Locate the cell with the specified text and output its (X, Y) center coordinate. 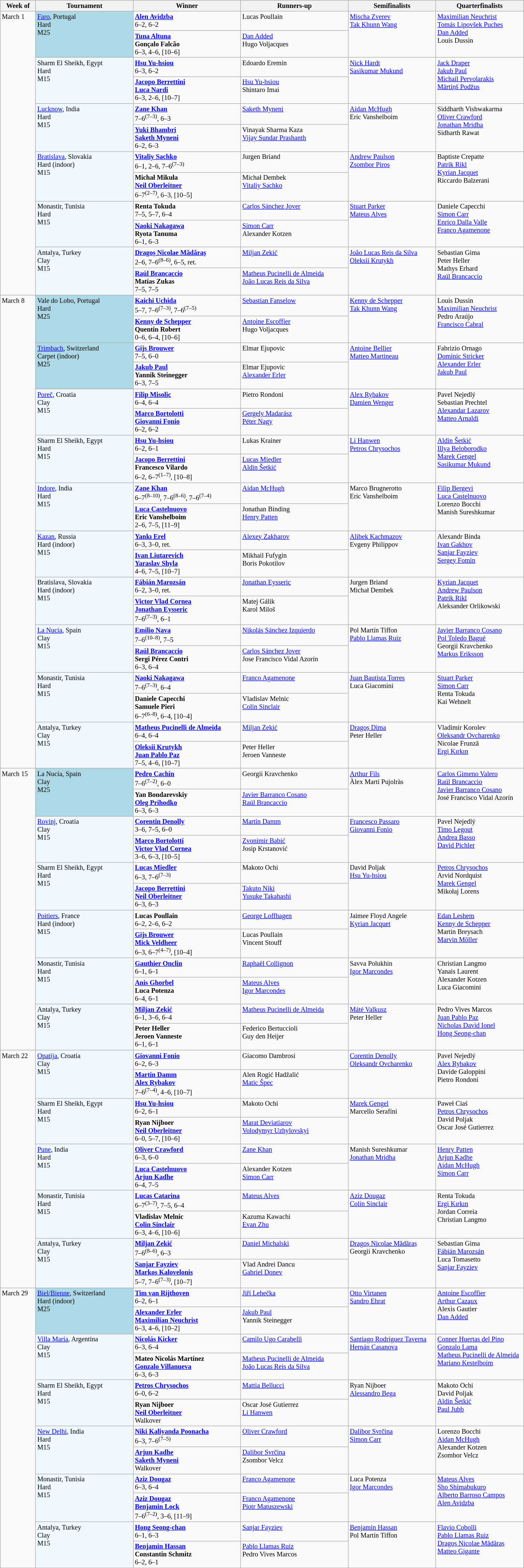
Gijs Brouwer Mick Veldheer 6–3, 6–7(4–7), [10–4] (187, 943)
Gergely Madarász Péter Nagy (295, 422)
Poitiers, France Hard (indoor) M15 (85, 934)
Santiago Rodríguez Taverna Hernán Casanova (392, 1357)
Antoine Escoffier Arthur Cazaux Alexis Gautier Dan Added (480, 1311)
Faro, Portugal Hard M25 (85, 34)
Antoine Escoffier Hugo Voljacques (295, 329)
Lucas Miedler Aldin Šetkić (295, 469)
Fábián Marozsán 6–2, 3–0, ret. (187, 586)
Renta Tokuda Ergi Kırkın Jordan Correia Christian Langmo (480, 1214)
Pavel Nejedlý Alex Rybakov Davide Galoppini Pietro Rondoni (480, 1074)
Oliver Crawford (295, 1436)
Vitaliy Sachko 6–1, 2–6, 7–6(7–3) (187, 161)
Dan Added Hugo Voljacques (295, 44)
Yuki Bhambri Saketh Myneni 6–2, 6–3 (187, 138)
David Poljak Hsu Yu-hsiou (392, 886)
Luca Potenza Igor Marcondes (392, 1498)
Louis Dussin Maximilian Neuchrist Pedro Araújo Francisco Cabral (480, 319)
Jurgen Briand (295, 161)
Sanjar Fayziev (295, 1531)
Lucas Miedler 6–3, 7–6(7–3) (187, 872)
Dalibor Svrčina Simon Carr (392, 1450)
Sebastian Gima Peter Heller Mathys Erhard Raúl Brancaccio (480, 271)
Semifinalists (392, 6)
Pedro Cachin 7–6(7–2), 6–0 (187, 778)
Mateus Alves Igor Marcondes (295, 991)
Tuna Altuna Gonçalo Falcão 6–3, 4–6, [10–6] (187, 44)
Niki Kaliyanda Poonacha 6–3, 7–6(7–5) (187, 1436)
Ryan Nijboer Neil Oberleitner Walkover (187, 1412)
Filip Bergevi Luca Castelnuovo Lorenzo Bocchi Manish Sureshkumar (480, 507)
Lucas Poullain 6–2, 2–6, 6–2 (187, 920)
Aziz Dougaz 6–3, 6–4 (187, 1483)
Lorenzo Bocchi Aidan McHugh Alexander Kotzen Zsombor Velcz (480, 1450)
Jonathan Binding Henry Patten (295, 517)
Oliver Crawford 6–3, 6–0 (187, 1154)
Anis Ghorbel Luca Potenza 6–4, 6–1 (187, 991)
Marco Brugnerotto Eric Vanshelboim (392, 507)
Nikolás Sánchez Izquierdo (295, 635)
Lucas Poullain Vincent Stouff (295, 943)
Ryan Nijboer Alessandro Bega (392, 1403)
Savva Polukhin Igor Marcondes (392, 981)
Giacomo Dambrosi (295, 1060)
March 1 (18, 153)
Marek Gengel Marcello Serafini (392, 1121)
Jakub Paul Yannik Steinegger 6–3, 7–5 (187, 375)
Aidan McHugh (295, 493)
Daniele Capecchi Simon Carr Enrico Dalla Valle Franco Agamenone (480, 224)
Miljan Zekić 7–6(8–6), 6–3 (187, 1248)
Rovinj, Croatia Clay M15 (85, 839)
Hsu Yu-hsiou Shintaro Imai (295, 90)
Francesco Passaro Giovanni Fonio (392, 839)
Kazan, Russia Hard (indoor) M15 (85, 554)
Edoardo Eremin (295, 67)
Baptiste Crepatte Patrik Rikl Kyrian Jacquet Riccardo Balzerani (480, 176)
Corentin Denolly 3–6, 7–5, 6–0 (187, 826)
Elmar Ejupovic (295, 352)
Lucknow, India Hard M15 (85, 128)
Vladislav Melnic Colin Sinclair (295, 708)
Daniel Michalski (295, 1248)
Edan Leshem Kenny de Schepper Martin Breysach Marvin Möller (480, 934)
Vladimir Korolev Oleksandr Ovcharenko Nicolae Frunză Ergi Kırkın (480, 745)
Vinayak Sharma Kaza Vijay Sundar Prashanth (295, 138)
Mateo Nicolás Martínez Gonzalo Villanueva 6–3, 6–3 (187, 1366)
Martin Damm Alex Rybakov 7–6(7–4), 4–6, [10–7] (187, 1084)
Li Hanwen Petros Chrysochos (392, 459)
Benjamin Hassan Constantin Schmitz 6–2, 6–1 (187, 1554)
Franco Agamenone Piotr Matuszewski (295, 1507)
Marco Bortolotti Giovanni Fonio 6–2, 6–2 (187, 422)
Alen Rogić Hadžalić Matic Špec (295, 1084)
Alen Avidzba 6–2, 6–2 (187, 21)
Hsu Yu-hsiou 6–3, 6–2 (187, 67)
Pune, India Hard M15 (85, 1167)
Kenny de Schepper Quentin Robert 0–6, 6–4, [10–6] (187, 329)
La Nucia, Spain Clay M15 (85, 649)
Raphaël Collignon (295, 967)
New Delhi, India Hard M15 (85, 1450)
Jaimee Floyd Angele Kyrian Jacquet (392, 934)
Pedro Vives Marcos Juan Pablo Paz Nicholas David Ionel Hong Seong-chan (480, 1027)
Alibek Kachmazov Evgeny Philippov (392, 554)
Saketh Myneni (295, 114)
Vale do Lobo, Portugal Hard M25 (85, 319)
Carlos Sánchez Jover Jose Francisco Vidal Azorín (295, 659)
Zane Khan (295, 1154)
Camilo Ugo Carabelli (295, 1343)
Runners-up (295, 6)
Aldin Šetkić Illya Beloborodko Marek Gengel Sasikumar Mukund (480, 459)
Luca Castelnuovo Arjun Kadhe 6–4, 7–5 (187, 1177)
Petros Chrysochos 6–0, 6–2 (187, 1389)
March 8 (18, 531)
Pablo Llamas Ruiz Pedro Vives Marcos (295, 1554)
Poreč, Croatia Clay M15 (85, 412)
Tournament (85, 6)
Benjamin Hassan Pol Martín Tiffon (392, 1545)
Jack Draper Jakub Paul Michail Pervolarakis Mārtiņš Podžus (480, 80)
Michał Mikuła Neil Oberleitner 6–7(2–7), 6–3, [10–5] (187, 187)
Pavel Nejedlý Sebastian Prechtel Alexandar Lazarov Matteo Arnaldi (480, 412)
Siddharth Vishwakarma Oliver Crawford Jonathan Mridha Sidharth Rawat (480, 128)
Luca Castelnuovo Eric Vanshelboim 2–6, 7–5, [11–9] (187, 517)
Carlos Gimeno Valero Raúl Brancaccio Javier Barranco Cosano José Francisco Vidal Azorín (480, 792)
Daniele Capecchi Samuele Pieri 6–7(6–8), 6–4, [10–4] (187, 708)
Winner (187, 6)
Kazuma Kawachi Evan Zhu (295, 1224)
Yankı Erel 6–3, 3–0, ret. (187, 540)
Aziz Dougaz Benjamin Lock 7–6(7–2), 3–6, [11–9] (187, 1507)
Kaichi Uchida 5–7, 7–6(7–3), 7–6(7–5) (187, 305)
Ryan Nijboer Neil Oberleitner 6–0, 5–7, [10–6] (187, 1130)
Villa María, Argentina Clay M15 (85, 1357)
Jacopo Berrettini Neil Oberleitner 6–3, 6–3 (187, 897)
Petros Chrysochos Arvid Nordquist Marek Gengel Mikołaj Lorens (480, 886)
Federico Bertuccioli Guy den Heijer (295, 1037)
Sebastian Gima Fábián Marozsán Luca Tomasetto Sanjar Fayziev (480, 1263)
Alexander Kotzen Simon Carr (295, 1177)
Kenny de Schepper Tak Khunn Wang (392, 319)
Marat Deviatiarov Volodymyr Uzhylovskyi (295, 1130)
Alexandr Binda Ivan Gakhov Sanjar Fayziev Sergey Fomin (480, 554)
Giovanni Fonio 6–2, 6–3 (187, 1060)
Ivan Liutarevich Yaraslav Shyla 4–6, 7–5, [10–7] (187, 563)
João Lucas Reis da Silva Oleksii Krutykh (392, 271)
Máté Valkusz Peter Heller (392, 1027)
Mikhail Fufygin Boris Pokotilov (295, 563)
Antoine Bellier Matteo Martineau (392, 366)
Naoki Nakagawa Ryota Tanuma 6–1, 6–3 (187, 234)
Juan Bautista Torres Luca Giacomini (392, 697)
Alexander Erler Maximilian Neuchrist 6–3, 4–6, [10–2] (187, 1320)
Raúl Brancaccio Sergi Pérez Contri 6–3, 6–4 (187, 659)
Emilio Nava 7–6(10–8), 7–5 (187, 635)
Nicolás Kicker 6–3, 6–4 (187, 1343)
Simon Carr Alexander Kotzen (295, 234)
Fabrizio Ornago Dominic Stricker Alexander Erler Jakub Paul (480, 366)
Week of (18, 6)
Christian Langmo Yanais Laurent Alexander Kotzen Luca Giacomini (480, 981)
Peter Heller Jeroen Vanneste (295, 755)
George Loffhagen (295, 920)
Georgii Kravchenko (295, 778)
Yan Bondarevskiy Oleg Prihodko 6–3, 6–3 (187, 803)
Indore, India Hard M15 (85, 507)
Stuart Parker Simon Carr Renta Tokuda Kai Wehnelt (480, 697)
Dragoș Nicolae Mădăraș Georgii Kravchenko (392, 1263)
Biel/Bienne, Switzerland Hard (indoor) M25 (85, 1311)
Manish Sureshkumar Jonathan Mridha (392, 1167)
Jurgen Briand Michał Dembek (392, 601)
Dragoș Nicolae Mădăraș 2–6, 7–6(8–6), 6–5, ret. (187, 257)
Dalibor Svrčina Zsombor Velcz (295, 1460)
Dragoș Dima Peter Heller (392, 745)
Corentin Denolly Oleksandr Ovcharenko (392, 1074)
Matheus Pucinelli de Almeida 6–4, 6–4 (187, 732)
Quarterfinalists (480, 6)
Otto Virtanen Sandro Ehrat (392, 1311)
Zvonimir Babić Josip Krstanović (295, 849)
Kyrian Jacquet Andrew Paulson Patrik Rikl Aleksander Orlikowski (480, 601)
Gijs Brouwer 7–5, 6–0 (187, 352)
March 15 (18, 909)
Arjun Kadhe Saketh Myneni Walkover (187, 1460)
Hong Seong-chan 6–1, 6–3 (187, 1531)
Paweł Ciaś Petros Chrysochos David Poljak Oscar José Gutierrez (480, 1121)
Jacopo Berrettini Francesco Vilardo 6–2, 6–7(1–7), [10–8] (187, 469)
Jiří Lehečka (295, 1297)
Arthur Fils Àlex Martí Pujolràs (392, 792)
Pavel Nejedlý Timo Legout Andrea Basso David Pichler (480, 839)
Conner Huertas del Pino Gonzalo Lama Matheus Pucinelli de Almeida Mariano Kestelboim (480, 1357)
Sebastian Fanselow (295, 305)
Jonathan Eysseric (295, 586)
Alexey Zakharov (295, 540)
Henry Patten Arjun Kadhe Aidan McHugh Simon Carr (480, 1167)
Nick Hardt Sasikumar Mukund (392, 80)
Aidan McHugh Eric Vanshelboim (392, 128)
Vladislav Melnic Colin Sinclair 6–3, 4–6, [10–6] (187, 1224)
Mischa Zverev Tak Khunn Wang (392, 34)
Filip Misolic 6–4, 6–4 (187, 398)
Mattia Bellucci (295, 1389)
Zane Khan 6–7(8–10), 7–6(8–6), 7–6(7–4) (187, 493)
Jacopo Berrettini Luca Nardi 6–3, 2–6, [10–7] (187, 90)
Stuart Parker Mateus Alves (392, 224)
Carlos Sánchez Jover (295, 210)
Trimbach, Switzerland Carpet (indoor) M25 (85, 366)
Aziz Dougaz Colin Sinclair (392, 1214)
Zane Khan 7–6(7–3), 6–3 (187, 114)
Renta Tokuda 7–5, 5–7, 6–4 (187, 210)
March 22 (18, 1169)
Victor Vlad Cornea Jonathan Eysseric 7–6(7–3), 6–1 (187, 610)
Matheus Pucinelli de Almeida (295, 1014)
Tim van Rijthoven 6–2, 6–1 (187, 1297)
Pietro Rondoni (295, 398)
Andrew Paulson Zsombor Piros (392, 176)
Marco Bortolotti Victor Vlad Cornea 3–6, 6–3, [10–5] (187, 849)
March 29 (18, 1428)
Maximilian Neuchrist Tomás Lipovšek Puches Dan Added Louis Dussin (480, 34)
Peter Heller Jeroen Vanneste 6–1, 6–1 (187, 1037)
Javier Barranco Cosano Raúl Brancaccio (295, 803)
Makoto Ochi David Poljak Aldin Šetkić Paul Jubb (480, 1403)
Gauthier Onclin 6–1, 6–1 (187, 967)
Javier Barranco Cosano Pol Toledo Bagué Georgii Kravchenko Markus Eriksson (480, 649)
Opatija, Croatia Clay M15 (85, 1074)
Takuto Niki Yusuke Takahashi (295, 897)
Michał Dembek Vitaliy Sachko (295, 187)
Oscar José Gutierrez Li Hanwen (295, 1412)
Lukas Krainer (295, 444)
Raúl Brancaccio Matías Zukas 7–5, 7–5 (187, 281)
Flavio Cobolli Pablo Llamas Ruiz Dragoș Nicolae Mădăraș Matteo Gigante (480, 1545)
Oleksii Krutykh Juan Pablo Paz 7–5, 4–6, [10–7] (187, 755)
Lucas Catarina 6–7(3–7), 7–5, 6–4 (187, 1201)
Vlad Andrei Dancu Gabriel Donev (295, 1273)
La Nucia, Spain Clay M25 (85, 792)
Pol Martín Tiffon Pablo Llamas Ruiz (392, 649)
Lucas Poullain (295, 21)
Martin Damm (295, 826)
Sanjar Fayziev Markos Kalovelonis 5–7, 7–6(7–3), [10–7] (187, 1273)
Miljan Zekić 6–1, 3–6, 6–4 (187, 1014)
Mateus Alves (295, 1201)
Matej Gálik Karol Miloš (295, 610)
Mateus Alves Sho Shimabukuro Alberto Barroso Campos Alen Avidzba (480, 1498)
Jakub Paul Yannik Steinegger (295, 1320)
Elmar Ejupovic Alexander Erler (295, 375)
Alex Rybakov Damien Wenger (392, 412)
Naoki Nakagawa 7–6(7–3), 6–4 (187, 683)
